Return [X, Y] of the center of cell containing provided text 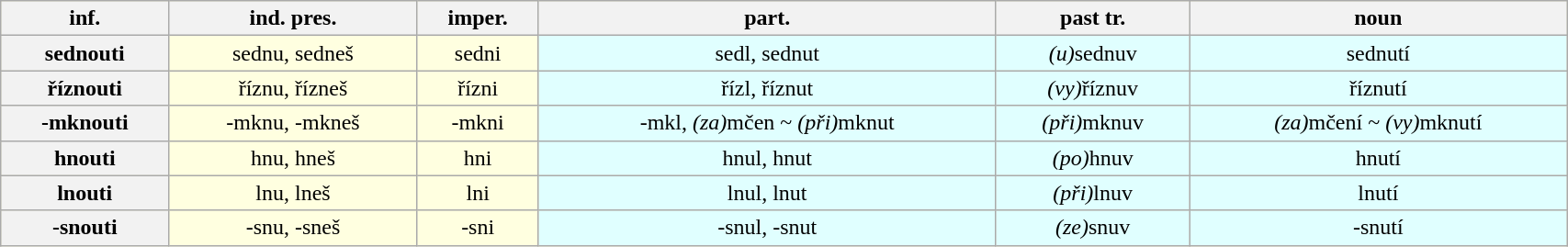
lnouti [85, 193]
řízl, říznut [767, 88]
past tr. [1093, 18]
hnouti [85, 158]
-snul, -snut [767, 228]
noun [1378, 18]
sednu, sedneš [294, 53]
part. [767, 18]
-mknouti [85, 123]
(ze)snuv [1093, 228]
sednouti [85, 53]
imper. [478, 18]
(u)sednuv [1093, 53]
lnutí [1378, 193]
ind. pres. [294, 18]
-sni [478, 228]
-snouti [85, 228]
hnul, hnut [767, 158]
lnul, lnut [767, 193]
-mknu, -mkneš [294, 123]
-snu, -sneš [294, 228]
sedni [478, 53]
(vy)říznuv [1093, 88]
lnu, lneš [294, 193]
(při)lnuv [1093, 193]
(po)hnuv [1093, 158]
říznutí [1378, 88]
-mkl, (za)mčen ~ (při)mknut [767, 123]
-snutí [1378, 228]
řízni [478, 88]
(za)mčení ~ (vy)mknutí [1378, 123]
inf. [85, 18]
říznouti [85, 88]
hnu, hneš [294, 158]
říznu, řízneš [294, 88]
(při)mknuv [1093, 123]
sedl, sednut [767, 53]
hnutí [1378, 158]
lni [478, 193]
hni [478, 158]
sednutí [1378, 53]
-mkni [478, 123]
